Pinpoint the cell where the given text exists, returning its [X, Y] midpoint coordinate. 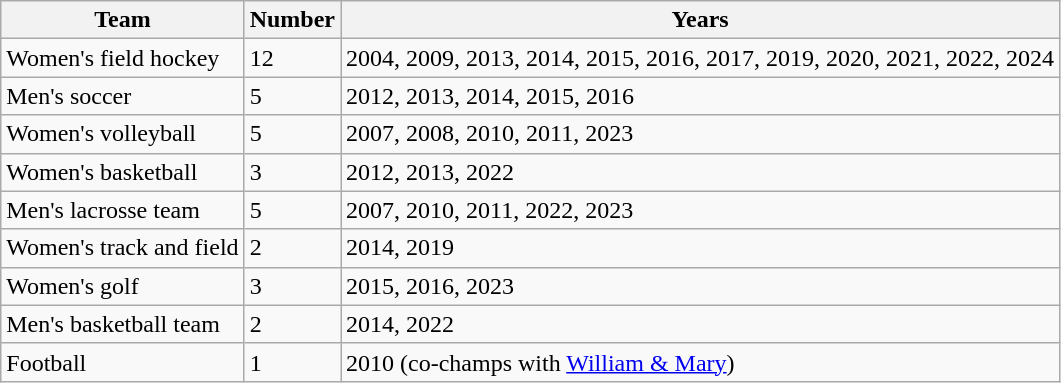
Women's track and field [122, 248]
Women's golf [122, 286]
Women's field hockey [122, 58]
Women's basketball [122, 172]
Team [122, 20]
2004, 2009, 2013, 2014, 2015, 2016, 2017, 2019, 2020, 2021, 2022, 2024 [700, 58]
2012, 2013, 2014, 2015, 2016 [700, 96]
2014, 2022 [700, 324]
12 [292, 58]
2015, 2016, 2023 [700, 286]
2012, 2013, 2022 [700, 172]
2010 (co-champs with William & Mary) [700, 362]
2007, 2010, 2011, 2022, 2023 [700, 210]
Men's lacrosse team [122, 210]
Men's basketball team [122, 324]
1 [292, 362]
Men's soccer [122, 96]
Women's volleyball [122, 134]
2007, 2008, 2010, 2011, 2023 [700, 134]
2014, 2019 [700, 248]
Football [122, 362]
Number [292, 20]
Years [700, 20]
